Output the (X, Y) coordinate of the center of the cell containing the given text.  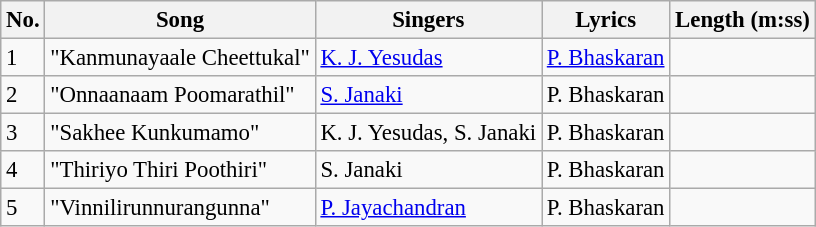
No. (23, 20)
P. Jayachandran (428, 208)
K. J. Yesudas (428, 58)
"Vinnilirunnurangunna" (180, 208)
"Onnaanaam Poomarathil" (180, 95)
4 (23, 170)
Lyrics (606, 20)
1 (23, 58)
"Sakhee Kunkumamo" (180, 133)
"Kanmunayaale Cheettukal" (180, 58)
K. J. Yesudas, S. Janaki (428, 133)
5 (23, 208)
Length (m:ss) (742, 20)
3 (23, 133)
Song (180, 20)
"Thiriyo Thiri Poothiri" (180, 170)
2 (23, 95)
Singers (428, 20)
